Find where the given text appears and provide that cell's center as (X, Y) coordinate. 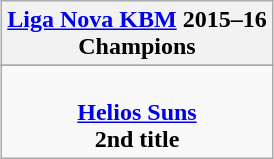
Liga Nova KBM 2015–16Champions (137, 34)
Helios Suns2nd title (137, 112)
